For the text-containing cell, return its midpoint in [X, Y] coordinate format. 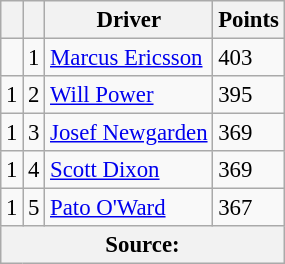
Source: [142, 245]
3 [34, 133]
Pato O'Ward [129, 208]
Points [248, 20]
5 [34, 208]
Josef Newgarden [129, 133]
Driver [129, 20]
Will Power [129, 95]
Marcus Ericsson [129, 58]
395 [248, 95]
403 [248, 58]
4 [34, 170]
2 [34, 95]
Scott Dixon [129, 170]
367 [248, 208]
